Scan for the cell matching the given text and deliver its [X, Y] coordinate at center. 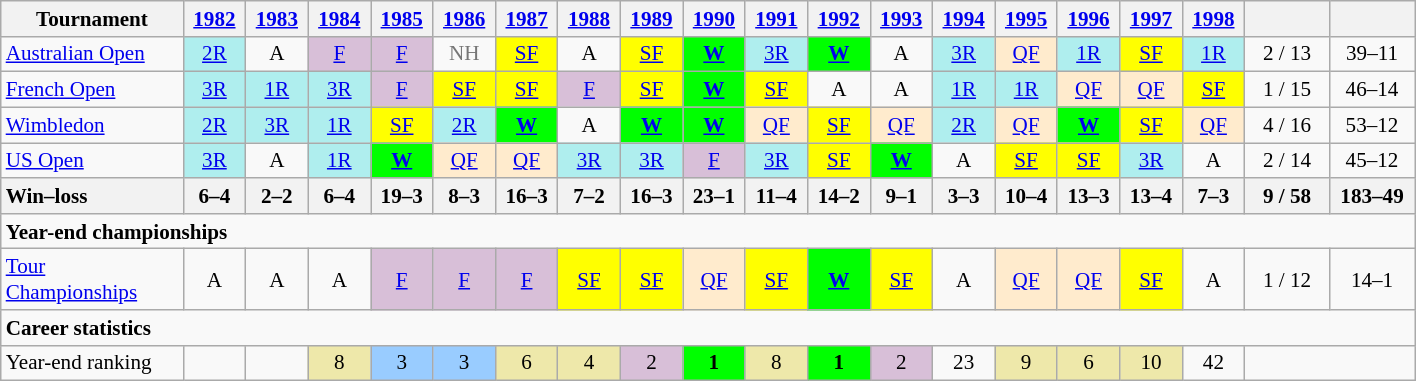
1985 [401, 18]
4 [589, 362]
2–2 [277, 196]
13–3 [1088, 196]
1989 [651, 18]
NH [464, 54]
3–3 [963, 196]
19–3 [401, 196]
1988 [589, 18]
46–14 [1372, 90]
French Open [92, 90]
Win–loss [92, 196]
11–4 [776, 196]
8–3 [464, 196]
1983 [277, 18]
1987 [526, 18]
Wimbledon [92, 124]
53–12 [1372, 124]
1998 [1213, 18]
1994 [963, 18]
183–49 [1372, 196]
14–1 [1372, 280]
Year-end championships [708, 230]
10 [1151, 362]
45–12 [1372, 160]
1993 [901, 18]
39–11 [1372, 54]
Tournament [92, 18]
1984 [339, 18]
9 [1026, 362]
1996 [1088, 18]
US Open [92, 160]
9–1 [901, 196]
9 / 58 [1288, 196]
Australian Open [92, 54]
7–2 [589, 196]
1 / 15 [1288, 90]
1997 [1151, 18]
1986 [464, 18]
1982 [214, 18]
Year-end ranking [92, 362]
10–4 [1026, 196]
14–2 [839, 196]
1995 [1026, 18]
4 / 16 [1288, 124]
1 / 12 [1288, 280]
13–4 [1151, 196]
Tour Championships [92, 280]
2 / 14 [1288, 160]
Career statistics [708, 328]
1990 [714, 18]
42 [1213, 362]
2 / 13 [1288, 54]
1991 [776, 18]
23 [963, 362]
7–3 [1213, 196]
23–1 [714, 196]
1992 [839, 18]
